Output the [X, Y] coordinate of the center of the cell containing the given text.  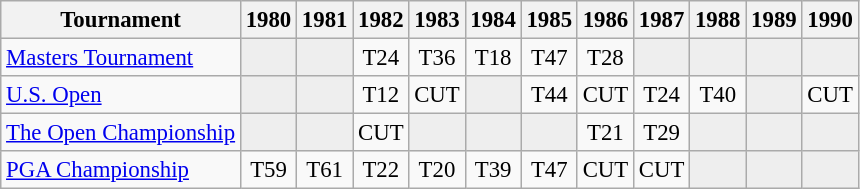
1985 [549, 20]
T21 [605, 133]
T36 [437, 58]
1983 [437, 20]
T12 [381, 95]
T28 [605, 58]
T59 [268, 170]
1988 [718, 20]
PGA Championship [121, 170]
1982 [381, 20]
The Open Championship [121, 133]
1984 [493, 20]
T29 [661, 133]
T44 [549, 95]
T61 [325, 170]
1989 [774, 20]
1990 [830, 20]
1986 [605, 20]
1987 [661, 20]
1981 [325, 20]
Tournament [121, 20]
T18 [493, 58]
T22 [381, 170]
T20 [437, 170]
Masters Tournament [121, 58]
U.S. Open [121, 95]
T40 [718, 95]
T39 [493, 170]
1980 [268, 20]
